Output the (X, Y) coordinate of the center of the cell containing the given text.  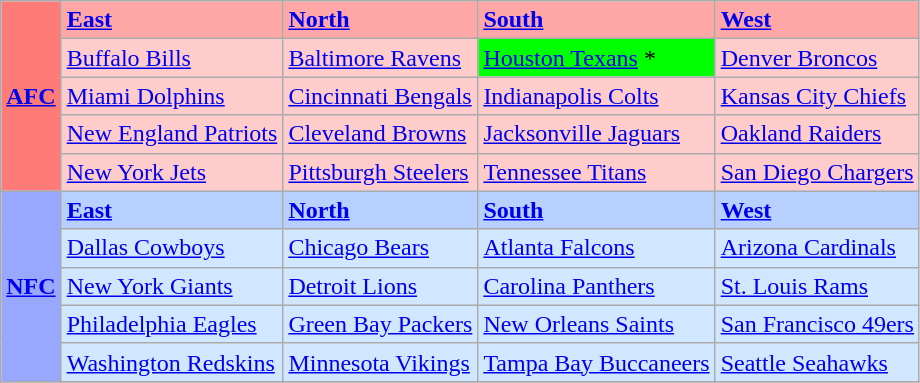
Miami Dolphins (172, 96)
Cleveland Browns (380, 134)
Tampa Bay Buccaneers (596, 362)
Carolina Panthers (596, 286)
Buffalo Bills (172, 58)
Chicago Bears (380, 248)
Baltimore Ravens (380, 58)
Arizona Cardinals (817, 248)
Washington Redskins (172, 362)
Seattle Seahawks (817, 362)
NFC (31, 286)
Detroit Lions (380, 286)
San Diego Chargers (817, 172)
San Francisco 49ers (817, 324)
St. Louis Rams (817, 286)
Tennessee Titans (596, 172)
Dallas Cowboys (172, 248)
Cincinnati Bengals (380, 96)
Jacksonville Jaguars (596, 134)
New England Patriots (172, 134)
Denver Broncos (817, 58)
Houston Texans * (596, 58)
Atlanta Falcons (596, 248)
Oakland Raiders (817, 134)
Kansas City Chiefs (817, 96)
Indianapolis Colts (596, 96)
New York Giants (172, 286)
Minnesota Vikings (380, 362)
New Orleans Saints (596, 324)
Philadelphia Eagles (172, 324)
New York Jets (172, 172)
Pittsburgh Steelers (380, 172)
Green Bay Packers (380, 324)
AFC (31, 96)
